For the text-containing cell, return its midpoint in (x, y) coordinate format. 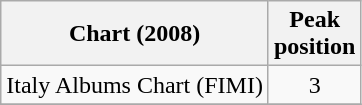
3 (314, 85)
Italy Albums Chart (FIMI) (135, 85)
Chart (2008) (135, 34)
Peakposition (314, 34)
